From the cell containing the given text, extract its center point as [x, y] coordinate. 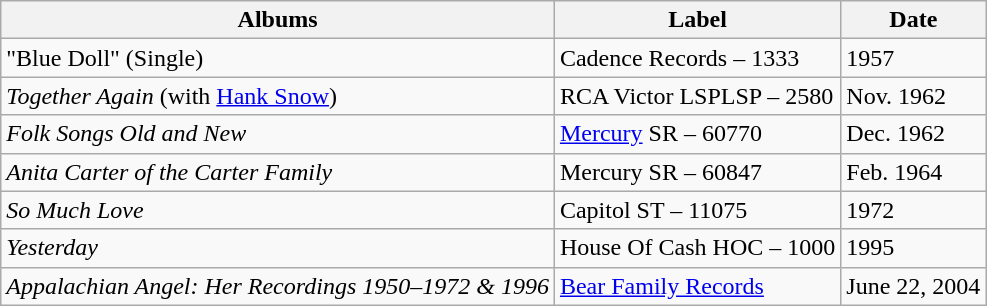
June 22, 2004 [914, 286]
1972 [914, 210]
Yesterday [278, 248]
Nov. 1962 [914, 96]
"Blue Doll" (Single) [278, 58]
Label [697, 20]
Capitol ST – 11075 [697, 210]
So Much Love [278, 210]
1957 [914, 58]
Folk Songs Old and New [278, 134]
Mercury SR – 60770 [697, 134]
Together Again (with Hank Snow) [278, 96]
Anita Carter of the Carter Family [278, 172]
Mercury SR – 60847 [697, 172]
Cadence Records – 1333 [697, 58]
RCA Victor LSPLSP – 2580 [697, 96]
Date [914, 20]
House Of Cash HOC – 1000 [697, 248]
Appalachian Angel: Her Recordings 1950–1972 & 1996 [278, 286]
Bear Family Records [697, 286]
Feb. 1964 [914, 172]
Albums [278, 20]
Dec. 1962 [914, 134]
1995 [914, 248]
